Locate the cell with the specified text and output its (X, Y) center coordinate. 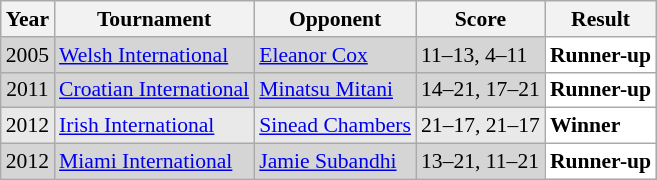
21–17, 21–17 (480, 126)
Score (480, 19)
Winner (600, 126)
2011 (28, 90)
Result (600, 19)
14–21, 17–21 (480, 90)
11–13, 4–11 (480, 55)
Year (28, 19)
Welsh International (154, 55)
13–21, 11–21 (480, 162)
Croatian International (154, 90)
Irish International (154, 126)
Jamie Subandhi (335, 162)
Minatsu Mitani (335, 90)
Opponent (335, 19)
Tournament (154, 19)
Sinead Chambers (335, 126)
Eleanor Cox (335, 55)
2005 (28, 55)
Miami International (154, 162)
